Determine the [x, y] coordinate at the center of the cell enclosing the given text.  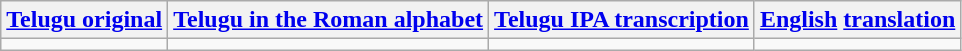
Telugu original [84, 20]
Telugu IPA transcription [622, 20]
Telugu in the Roman alphabet [328, 20]
English translation [857, 20]
